Find where the given text appears and provide that cell's center as [X, Y] coordinate. 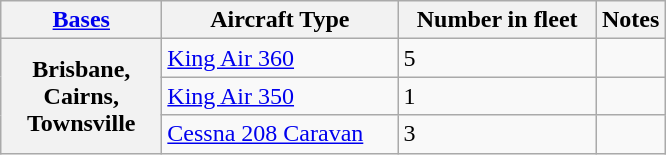
King Air 360 [280, 58]
Cessna 208 Caravan [280, 134]
5 [498, 58]
Bases [82, 20]
1 [498, 96]
King Air 350 [280, 96]
Notes [630, 20]
Brisbane, Cairns, Townsville [82, 96]
Aircraft Type [280, 20]
3 [498, 134]
Number in fleet [498, 20]
